For the text-containing cell, return its midpoint in (x, y) coordinate format. 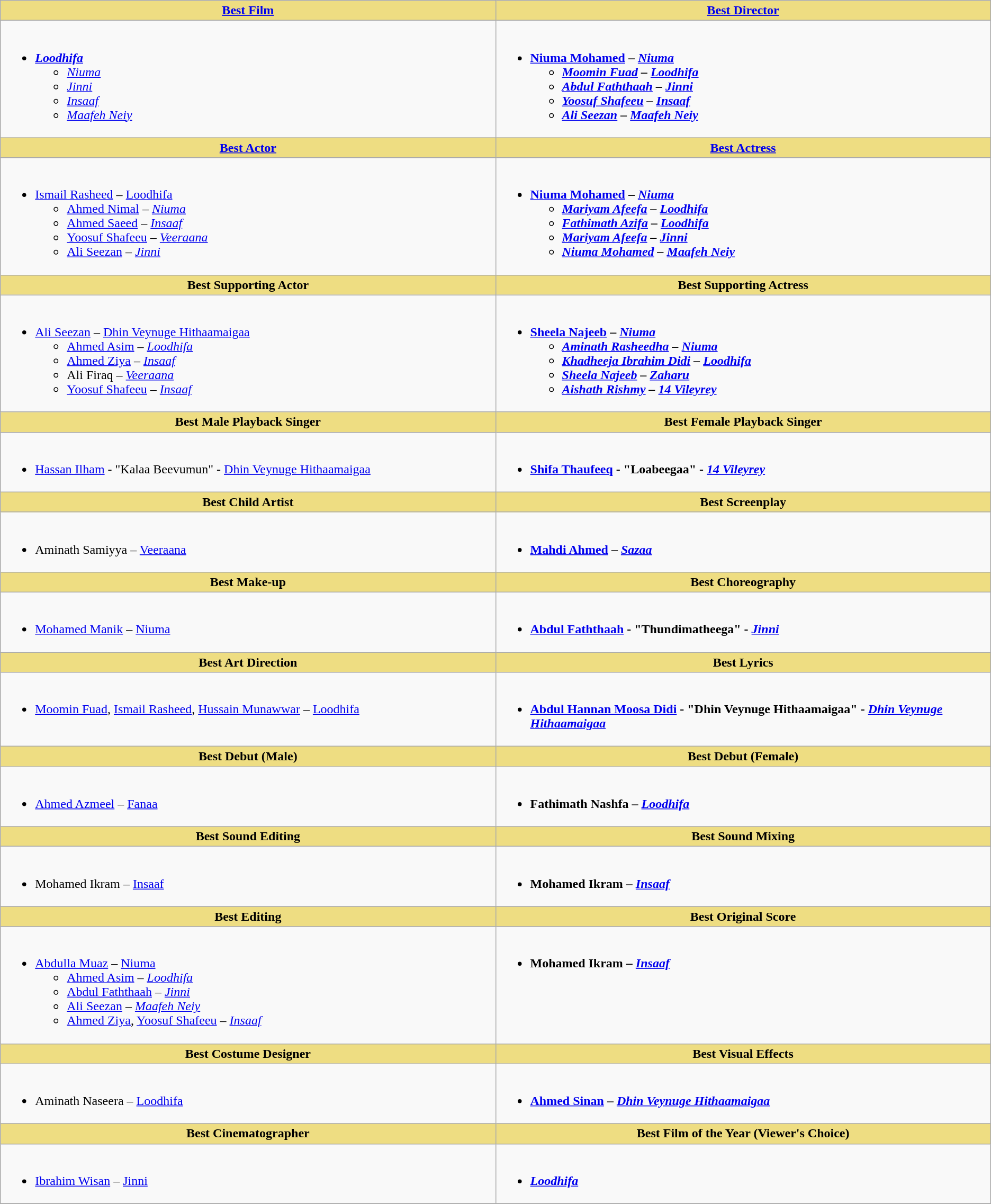
Loodhifa (743, 1173)
Mohamed Manik – Niuma (248, 622)
Best Male Playback Singer (248, 422)
Hassan Ilham - "Kalaa Beevumun" - Dhin Veynuge Hithaamaigaa (248, 462)
Best Lyrics (743, 662)
LoodhifaNiumaJinniInsaafMaafeh Neiy (248, 79)
Moomin Fuad, Ismail Rasheed, Hussain Munawwar – Loodhifa (248, 709)
Best Film of the Year (Viewer's Choice) (743, 1134)
Ali Seezan – Dhin Veynuge HithaamaigaaAhmed Asim – LoodhifaAhmed Ziya – InsaafAli Firaq – VeeraanaYoosuf Shafeeu – Insaaf (248, 354)
Ahmed Azmeel – Fanaa (248, 796)
Best Actress (743, 148)
Best Visual Effects (743, 1054)
Best Female Playback Singer (743, 422)
Best Actor (248, 148)
Best Costume Designer (248, 1054)
Best Sound Editing (248, 837)
Ibrahim Wisan – Jinni (248, 1173)
Aminath Naseera – Loodhifa (248, 1094)
Best Supporting Actress (743, 285)
Best Art Direction (248, 662)
Aminath Samiyya – Veeraana (248, 542)
Niuma Mohamed – NiumaMariyam Afeefa – LoodhifaFathimath Azifa – LoodhifaMariyam Afeefa – JinniNiuma Mohamed – Maafeh Neiy (743, 216)
Best Screenplay (743, 502)
Best Original Score (743, 917)
Best Debut (Male) (248, 757)
Best Editing (248, 917)
Fathimath Nashfa – Loodhifa (743, 796)
Best Make-up (248, 582)
Best Child Artist (248, 502)
Abdul Hannan Moosa Didi - "Dhin Veynuge Hithaamaigaa" - Dhin Veynuge Hithaamaigaa (743, 709)
Abdul Faththaah - "Thundimatheega" - Jinni (743, 622)
Best Debut (Female) (743, 757)
Mahdi Ahmed – Sazaa (743, 542)
Best Cinematographer (248, 1134)
Ismail Rasheed – LoodhifaAhmed Nimal – NiumaAhmed Saeed – InsaafYoosuf Shafeeu – VeeraanaAli Seezan – Jinni (248, 216)
Niuma Mohamed – NiumaMoomin Fuad – LoodhifaAbdul Faththaah – JinniYoosuf Shafeeu – InsaafAli Seezan – Maafeh Neiy (743, 79)
Best Film (248, 11)
Best Director (743, 11)
Best Supporting Actor (248, 285)
Shifa Thaufeeq - "Loabeegaa" - 14 Vileyrey (743, 462)
Best Sound Mixing (743, 837)
Ahmed Sinan – Dhin Veynuge Hithaamaigaa (743, 1094)
Abdulla Muaz – NiumaAhmed Asim – LoodhifaAbdul Faththaah – JinniAli Seezan – Maafeh NeiyAhmed Ziya, Yoosuf Shafeeu – Insaaf (248, 985)
Sheela Najeeb – NiumaAminath Rasheedha – NiumaKhadheeja Ibrahim Didi – LoodhifaSheela Najeeb – ZaharuAishath Rishmy – 14 Vileyrey (743, 354)
Best Choreography (743, 582)
